Return the [X, Y] coordinate for the center point of the cell that contains the specified text.  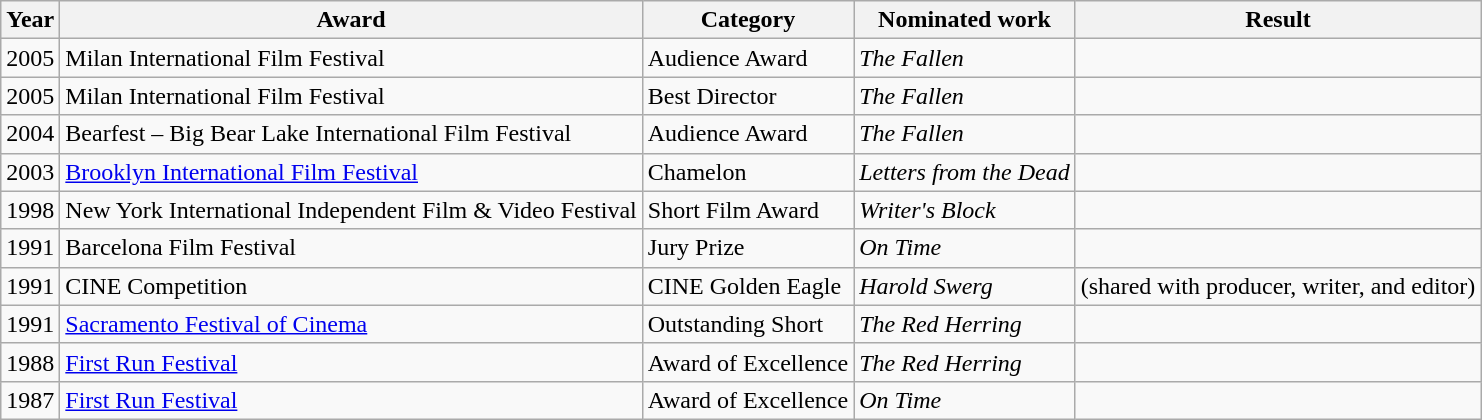
Result [1278, 20]
CINE Golden Eagle [748, 286]
Nominated work [964, 20]
Category [748, 20]
Jury Prize [748, 248]
1987 [30, 400]
New York International Independent Film & Video Festival [351, 210]
1998 [30, 210]
(shared with producer, writer, and editor) [1278, 286]
Chamelon [748, 172]
Writer's Block [964, 210]
Barcelona Film Festival [351, 248]
Best Director [748, 96]
2003 [30, 172]
1988 [30, 362]
2004 [30, 134]
Harold Swerg [964, 286]
Sacramento Festival of Cinema [351, 324]
Award [351, 20]
Short Film Award [748, 210]
Year [30, 20]
CINE Competition [351, 286]
Outstanding Short [748, 324]
Bearfest – Big Bear Lake International Film Festival [351, 134]
Brooklyn International Film Festival [351, 172]
Letters from the Dead [964, 172]
